Search for the cell housing the specified text and yield its (X, Y) center coordinate. 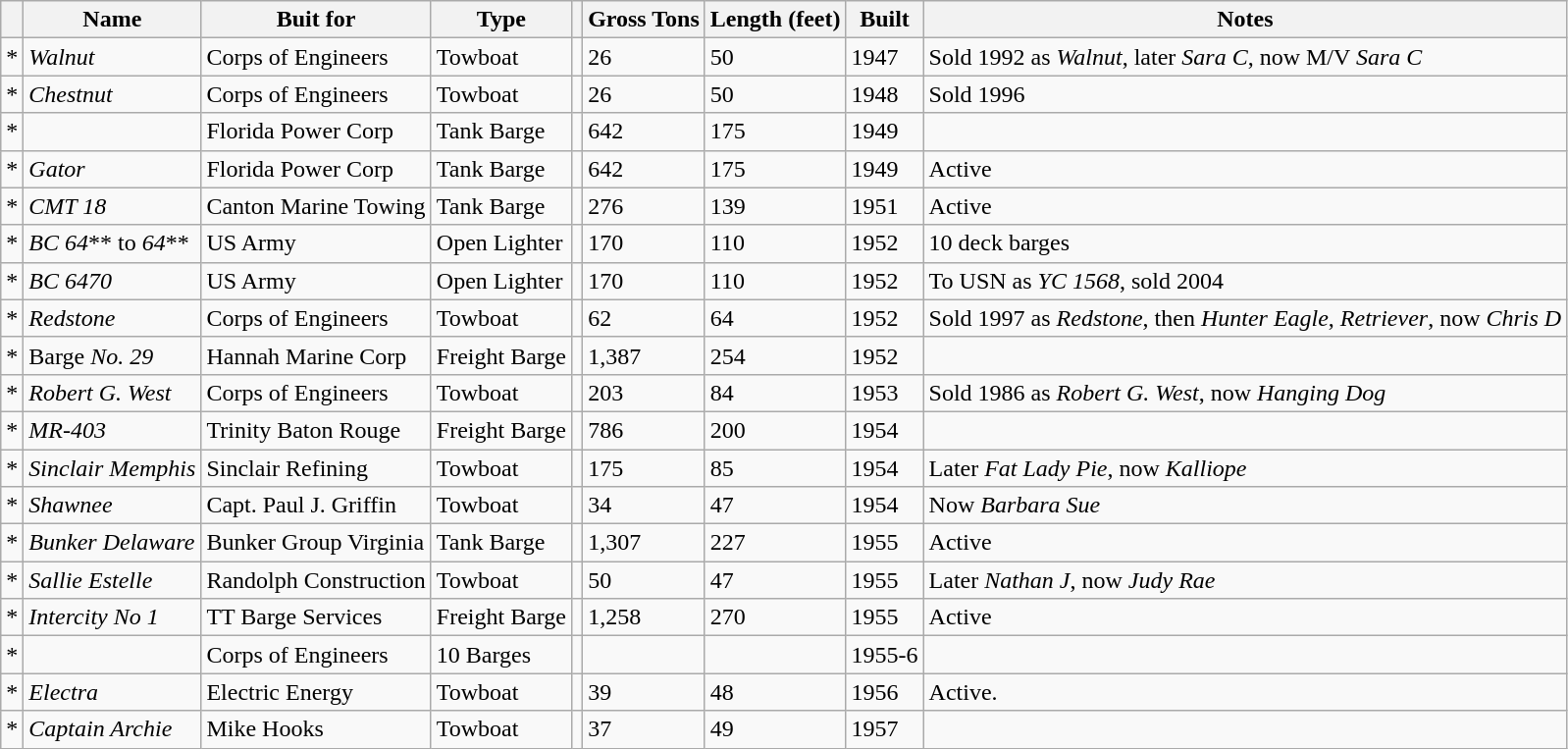
Redstone (112, 318)
Length (feet) (775, 20)
Barge No. 29 (112, 355)
10 Barges (500, 655)
1955-6 (885, 655)
1948 (885, 94)
Type (500, 20)
Walnut (112, 57)
Capt. Paul J. Griffin (316, 506)
TT Barge Services (316, 617)
84 (775, 393)
1956 (885, 692)
Sold 1992 as Walnut, later Sara C, now M/V Sara C (1245, 57)
To USN as YC 1568, sold 2004 (1245, 281)
Electra (112, 692)
1,387 (644, 355)
BC 6470 (112, 281)
Later Nathan J, now Judy Rae (1245, 580)
Hannah Marine Corp (316, 355)
276 (644, 206)
Gator (112, 169)
Name (112, 20)
37 (644, 729)
1947 (885, 57)
Robert G. West (112, 393)
Buit for (316, 20)
Randolph Construction (316, 580)
49 (775, 729)
85 (775, 468)
1,258 (644, 617)
Sallie Estelle (112, 580)
Sold 1997 as Redstone, then Hunter Eagle, Retriever, now Chris D (1245, 318)
254 (775, 355)
62 (644, 318)
Bunker Delaware (112, 543)
200 (775, 430)
64 (775, 318)
270 (775, 617)
1957 (885, 729)
Mike Hooks (316, 729)
Intercity No 1 (112, 617)
Notes (1245, 20)
1,307 (644, 543)
Electric Energy (316, 692)
Later Fat Lady Pie, now Kalliope (1245, 468)
48 (775, 692)
Shawnee (112, 506)
227 (775, 543)
Canton Marine Towing (316, 206)
Captain Archie (112, 729)
1951 (885, 206)
CMT 18 (112, 206)
34 (644, 506)
Built (885, 20)
1953 (885, 393)
Sinclair Memphis (112, 468)
Now Barbara Sue (1245, 506)
Active. (1245, 692)
139 (775, 206)
Trinity Baton Rouge (316, 430)
Chestnut (112, 94)
BC 64** to 64** (112, 243)
10 deck barges (1245, 243)
203 (644, 393)
Bunker Group Virginia (316, 543)
Sinclair Refining (316, 468)
Gross Tons (644, 20)
39 (644, 692)
MR-403 (112, 430)
786 (644, 430)
Sold 1996 (1245, 94)
Sold 1986 as Robert G. West, now Hanging Dog (1245, 393)
